Search for the cell housing the specified text and yield its (x, y) center coordinate. 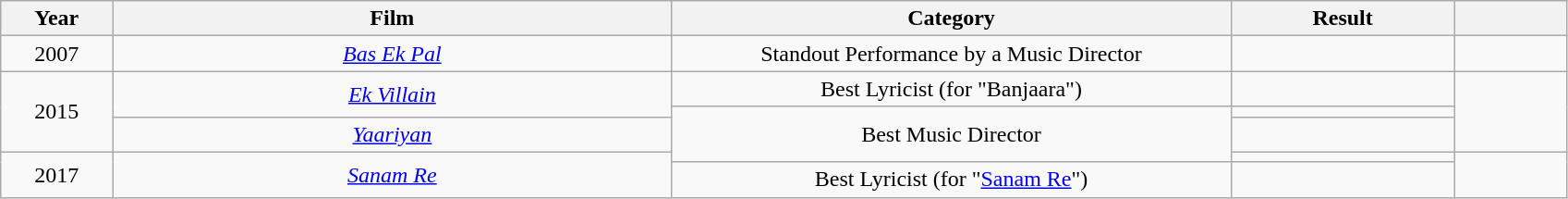
2017 (57, 174)
2007 (57, 54)
2015 (57, 111)
Best Lyricist (for "Banjaara") (952, 89)
Year (57, 19)
Standout Performance by a Music Director (952, 54)
Bas Ek Pal (392, 54)
Ek Villain (392, 94)
Category (952, 19)
Best Music Director (952, 134)
Yaariyan (392, 134)
Sanam Re (392, 174)
Result (1343, 19)
Best Lyricist (for "Sanam Re") (952, 180)
Film (392, 19)
